Detect which cell encompasses the target text, then output its [x, y] center coordinate. 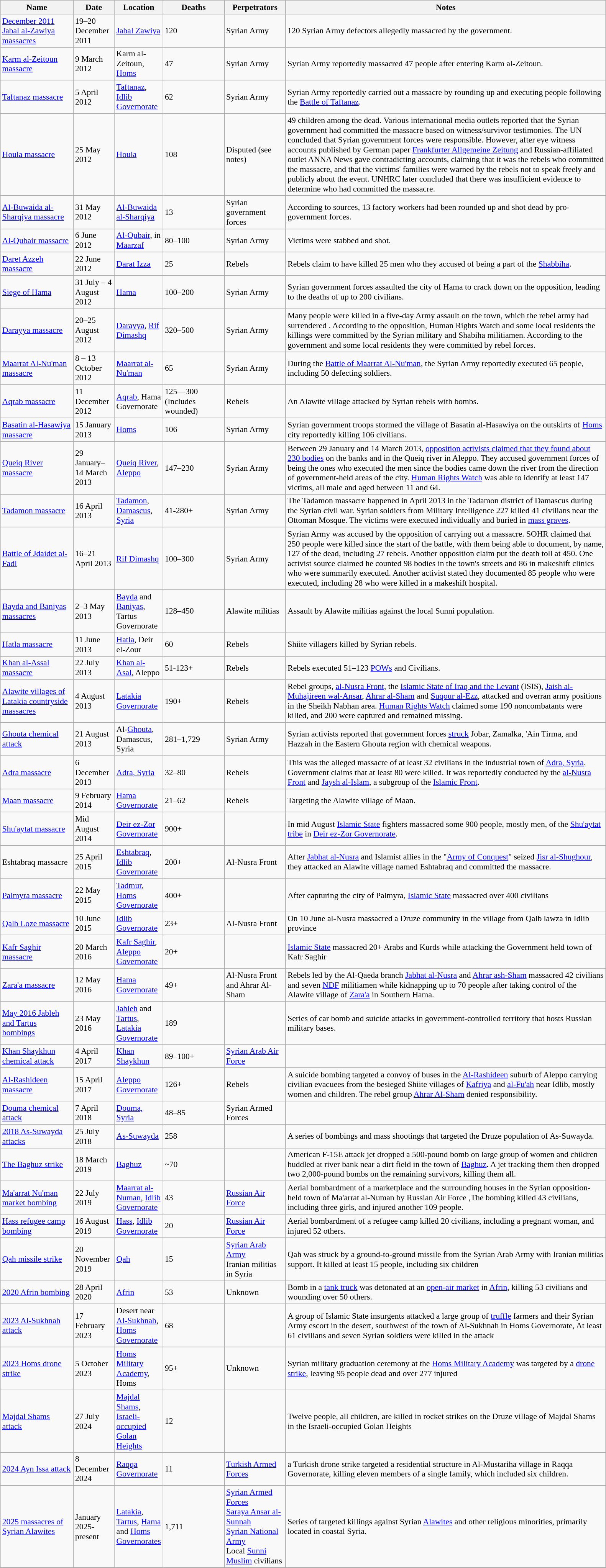
Bayda and Baniyas, Tartus Governorate [138, 611]
Syrian military graduation ceremony at the Homs Military Academy was targeted by a drone strike, leaving 95 people dead and over 277 injured [445, 1368]
20 November 2019 [94, 1259]
A series of bombings and mass shootings that targeted the Druze population of As-Suwayda. [445, 1136]
Ghouta chemical attack [37, 739]
Rif Dimashq [138, 558]
Notes [445, 7]
12 May 2016 [94, 985]
80–100 [194, 241]
Syrian Armed Forces [255, 1113]
On 10 June al-Nusra massacred a Druze community in the village from Qalb lawza in Idlib province [445, 924]
Islamic State massacred 20+ Arabs and Kurds while attacking the Government held town of Kafr Saghir [445, 952]
Jableh and Tartus, Latakia Governorate [138, 1023]
128–450 [194, 611]
1,711 [194, 1527]
Eshtabraq massacre [37, 863]
Karm al-Zeitoun massacre [37, 64]
Darat Izza [138, 264]
Al-Ghouta, Damascus, Syria [138, 739]
Al-Qubair, in Maarzaf [138, 241]
Maarrat al-Numan, Idlib Governorate [138, 1198]
Queiq River, Aleppo [138, 468]
Khan Shaykhun chemical attack [37, 1056]
Mid August 2014 [94, 829]
Taftanaz massacre [37, 97]
11 [194, 1469]
Khan al-Assal massacre [37, 668]
Adra massacre [37, 772]
32–80 [194, 772]
Houla massacre [37, 155]
Darayya massacre [37, 330]
Date [94, 7]
Hama [138, 293]
29 January–14 March 2013 [94, 468]
Aleppo Governorate [138, 1085]
Perpetrators [255, 7]
Alawite militias [255, 611]
~70 [194, 1164]
8 – 13 October 2012 [94, 368]
Al-Qubair massacre [37, 241]
Queiq River massacre [37, 468]
25 July 2018 [94, 1136]
31 July – 4 August 2012 [94, 293]
Hatla, Deir el-Zour [138, 644]
6 December 2013 [94, 772]
Khan al-Asal, Aleppo [138, 668]
Turkish Armed Forces [255, 1469]
20–25 August 2012 [94, 330]
Maarrat al-Nu'man [138, 368]
21–62 [194, 800]
5 April 2012 [94, 97]
4 August 2013 [94, 701]
Tadmur, Homs Governorate [138, 895]
December 2011 Jabal al-Zawiya massacres [37, 31]
27 July 2024 [94, 1421]
9 February 2014 [94, 800]
7 April 2018 [94, 1113]
28 April 2020 [94, 1292]
Syrian government forces [255, 212]
6 June 2012 [94, 241]
41-280+ [194, 511]
Kafr Saghir, Aleppo Governorate [138, 952]
Deir ez-Zor Governorate [138, 829]
Desert near Al-Sukhnah, Homs Governorate [138, 1326]
Siege of Hama [37, 293]
Raqqa Governorate [138, 1469]
2023 Al-Sukhnah attack [37, 1326]
Khan Shaykhun [138, 1056]
January 2025-present [94, 1527]
Location [138, 7]
Victims were stabbed and shot. [445, 241]
Al-Buwaida al-Sharqiya [138, 212]
31 May 2012 [94, 212]
Afrin [138, 1292]
Tadamon massacre [37, 511]
25 April 2015 [94, 863]
Darayya, Rif Dimashq [138, 330]
43 [194, 1198]
Homs [138, 430]
320–500 [194, 330]
100–300 [194, 558]
19–20 December 2011 [94, 31]
Targeting the Alawite village of Maan. [445, 800]
Aqrab, Hama Governorate [138, 401]
62 [194, 97]
2020 Afrin bombing [37, 1292]
Syrian Arab Army Iranian militias in Syria [255, 1259]
120 [194, 31]
Hass refugee camp bombing [37, 1226]
After capturing the city of Palmyra, Islamic State massacred over 400 civilians [445, 895]
2018 As-Suwayda attacks [37, 1136]
53 [194, 1292]
Douma, Syria [138, 1113]
68 [194, 1326]
147–230 [194, 468]
Latakia Governorate [138, 701]
Aerial bombardment of a refugee camp killed 20 civilians, including a pregnant woman, and injured 52 others. [445, 1226]
Shu'aytat massacre [37, 829]
Syrian Army reportedly massacred 47 people after entering Karm al-Zeitoun. [445, 64]
15 [194, 1259]
4 April 2017 [94, 1056]
21 August 2013 [94, 739]
Qah [138, 1259]
Shiite villagers killed by Syrian rebels. [445, 644]
Qalb Loze massacre [37, 924]
2024 Ayn Issa attack [37, 1469]
25 May 2012 [94, 155]
Syrian Army reportedly carried out a massacre by rounding up and executing people following the Battle of Taftanaz. [445, 97]
Bomb in a tank truck was detonated at an open-air market in Afrin, killing 53 civilians and wounding over 50 others. [445, 1292]
22 June 2012 [94, 264]
51-123+ [194, 668]
11 December 2012 [94, 401]
47 [194, 64]
Rebels claim to have killed 25 men who they accused of being a part of the Shabbiha. [445, 264]
22 July 2019 [94, 1198]
189 [194, 1023]
Bayda and Baniyas massacres [37, 611]
100–200 [194, 293]
23+ [194, 924]
17 February 2023 [94, 1326]
Houla [138, 155]
8 December 2024 [94, 1469]
190+ [194, 701]
20 [194, 1226]
22 July 2013 [94, 668]
Kafr Saghir massacre [37, 952]
106 [194, 430]
Name [37, 7]
Battle of Jdaidet al-Fadl [37, 558]
16 April 2013 [94, 511]
15 April 2017 [94, 1085]
9 March 2012 [94, 64]
Hatla massacre [37, 644]
Karm al-Zeitoun, Homs [138, 64]
Maan massacre [37, 800]
95+ [194, 1368]
The Baghuz strike [37, 1164]
Rebels executed 51–123 POWs and Civilians. [445, 668]
65 [194, 368]
5 October 2023 [94, 1368]
Jabal Zawiya [138, 31]
According to sources, 13 factory workers had been rounded up and shot dead by pro-government forces. [445, 212]
11 June 2013 [94, 644]
12 [194, 1421]
2023 Homs drone strike [37, 1368]
16 August 2019 [94, 1226]
Al-Nusra Front and Ahrar Al-Sham [255, 985]
60 [194, 644]
108 [194, 155]
Douma chemical attack [37, 1113]
2025 massacres of Syrian Alawites [37, 1527]
Baghuz [138, 1164]
Al-Buwaida al-Sharqiya massacre [37, 212]
Series of car bomb and suicide attacks in government-controlled territory that hosts Russian military bases. [445, 1023]
22 May 2015 [94, 895]
In mid August Islamic State fighters massacred some 900 people, mostly men, of the Shu'aytat tribe in Deir ez-Zor Governorate. [445, 829]
125—300 (Includes wounded) [194, 401]
Maarrat Al-Nu'man massacre [37, 368]
Homs Military Academy, Homs [138, 1368]
Majdal Shams, Israeli-occupied Golan Heights [138, 1421]
Tadamon, Damascus, Syria [138, 511]
Aqrab massacre [37, 401]
Taftanaz, Idlib Governorate [138, 97]
258 [194, 1136]
Hass, Idlib Governorate [138, 1226]
15 January 2013 [94, 430]
Disputed (see notes) [255, 155]
23 May 2016 [94, 1023]
Syrian government troops stormed the village of Basatin al-Hasawiya on the outskirts of Homs city reportedly killing 106 civilians. [445, 430]
200+ [194, 863]
Al-Rashideen massacre [37, 1085]
Zara'a massacre [37, 985]
49+ [194, 985]
Syrian Arab Air Force [255, 1056]
281–1,729 [194, 739]
Twelve people, all children, are killed in rocket strikes on the Druze village of Majdal Shams in the Israeli-occupied Golan Heights [445, 1421]
10 June 2015 [94, 924]
2–3 May 2013 [94, 611]
Ma'arrat Nu'man market bombing [37, 1198]
Assault by Alawite militias against the local Sunni population. [445, 611]
18 March 2019 [94, 1164]
As-Suwayda [138, 1136]
Alawite villages of Latakia countryside massacres [37, 701]
120 Syrian Army defectors allegedly massacred by the government. [445, 31]
48–85 [194, 1113]
Syrian Armed Forces Saraya Ansar al-Sunnah Syrian National ArmyLocal Sunni Muslim civilians [255, 1527]
Series of targeted killings against Syrian Alawites and other religious minorities, primarily located in coastal Syria. [445, 1527]
Eshtabraq, Idlib Governorate [138, 863]
Basatin al-Hasawiya massacre [37, 430]
During the Battle of Maarrat Al-Nu'man, the Syrian Army reportedly executed 65 people, including 50 defecting soldiers. [445, 368]
Qah missile strike [37, 1259]
Daret Azzeh massacre [37, 264]
Syrian activists reported that government forces struck Jobar, Zamalka, 'Ain Tirma, and Hazzah in the Eastern Ghouta region with chemical weapons. [445, 739]
May 2016 Jableh and Tartus bombings [37, 1023]
An Alawite village attacked by Syrian rebels with bombs. [445, 401]
900+ [194, 829]
Latakia, Tartus, Hama and Homs Governorates [138, 1527]
89–100+ [194, 1056]
Syrian government forces assaulted the city of Hama to crack down on the opposition, leading to the deaths of up to 200 civilians. [445, 293]
25 [194, 264]
16–21 April 2013 [94, 558]
20 March 2016 [94, 952]
Deaths [194, 7]
400+ [194, 895]
20+ [194, 952]
13 [194, 212]
Majdal Shams attack [37, 1421]
126+ [194, 1085]
Adra, Syria [138, 772]
Palmyra massacre [37, 895]
Idlib Governorate [138, 924]
